Pinpoint the cell where the given text exists, returning its (x, y) midpoint coordinate. 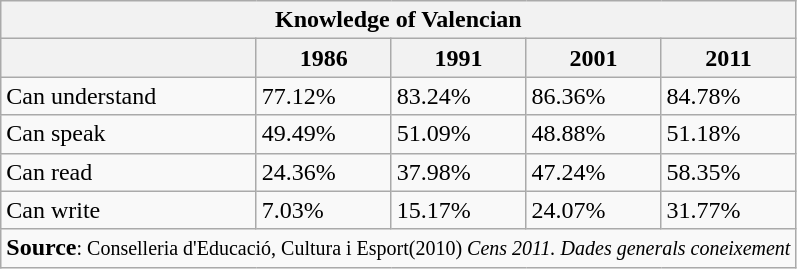
84.78% (728, 96)
58.35% (728, 172)
31.77% (728, 210)
49.49% (324, 134)
1991 (458, 58)
15.17% (458, 210)
24.36% (324, 172)
51.18% (728, 134)
77.12% (324, 96)
Can read (128, 172)
1986 (324, 58)
7.03% (324, 210)
47.24% (594, 172)
86.36% (594, 96)
83.24% (458, 96)
Knowledge of Valencian (398, 20)
2001 (594, 58)
48.88% (594, 134)
Can write (128, 210)
51.09% (458, 134)
Can speak (128, 134)
2011 (728, 58)
24.07% (594, 210)
Can understand (128, 96)
Source: Conselleria d'Educació, Cultura i Esport(2010) Cens 2011. Dades generals coneixement (398, 248)
37.98% (458, 172)
